Extract the [X, Y] coordinate from the center of the cell holding the provided text.  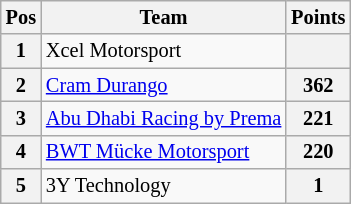
Pos [21, 17]
2 [21, 85]
4 [21, 152]
Abu Dhabi Racing by Prema [164, 118]
3 [21, 118]
220 [318, 152]
5 [21, 186]
Xcel Motorsport [164, 51]
Cram Durango [164, 85]
Points [318, 17]
BWT Mücke Motorsport [164, 152]
3Y Technology [164, 186]
221 [318, 118]
362 [318, 85]
Team [164, 17]
